Identify which cell holds the provided text, then report its (x, y) central coordinate. 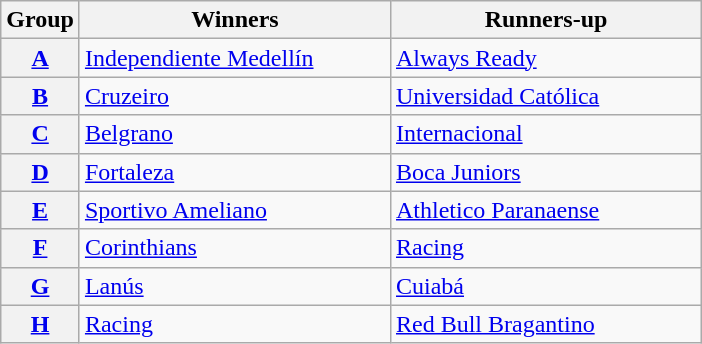
Belgrano (234, 134)
Athletico Paranaense (546, 210)
Sportivo Ameliano (234, 210)
Fortaleza (234, 172)
H (40, 324)
A (40, 58)
C (40, 134)
F (40, 248)
Cuiabá (546, 286)
Boca Juniors (546, 172)
Runners-up (546, 20)
B (40, 96)
Independiente Medellín (234, 58)
Cruzeiro (234, 96)
Universidad Católica (546, 96)
Lanús (234, 286)
Group (40, 20)
Always Ready (546, 58)
Corinthians (234, 248)
Winners (234, 20)
Red Bull Bragantino (546, 324)
G (40, 286)
Internacional (546, 134)
E (40, 210)
D (40, 172)
